Provide the [X, Y] coordinate of the cell's center where the given text is located.  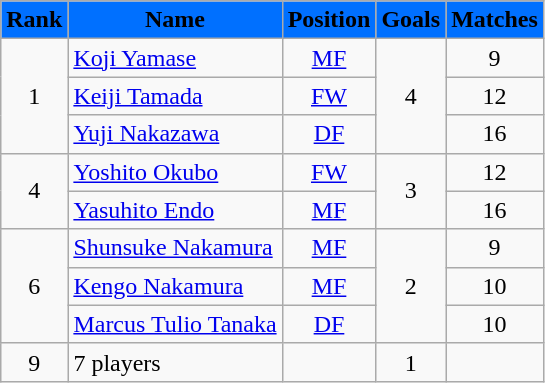
Shunsuke Nakamura [175, 248]
Matches [495, 20]
Rank [34, 20]
Yasuhito Endo [175, 210]
2 [411, 286]
Koji Yamase [175, 58]
7 players [175, 362]
6 [34, 286]
Yoshito Okubo [175, 172]
Yuji Nakazawa [175, 134]
Marcus Tulio Tanaka [175, 324]
Position [329, 20]
Name [175, 20]
Kengo Nakamura [175, 286]
Keiji Tamada [175, 96]
3 [411, 191]
Goals [411, 20]
